Capture the cell that displays the provided text and extract its (X, Y) central coordinate. 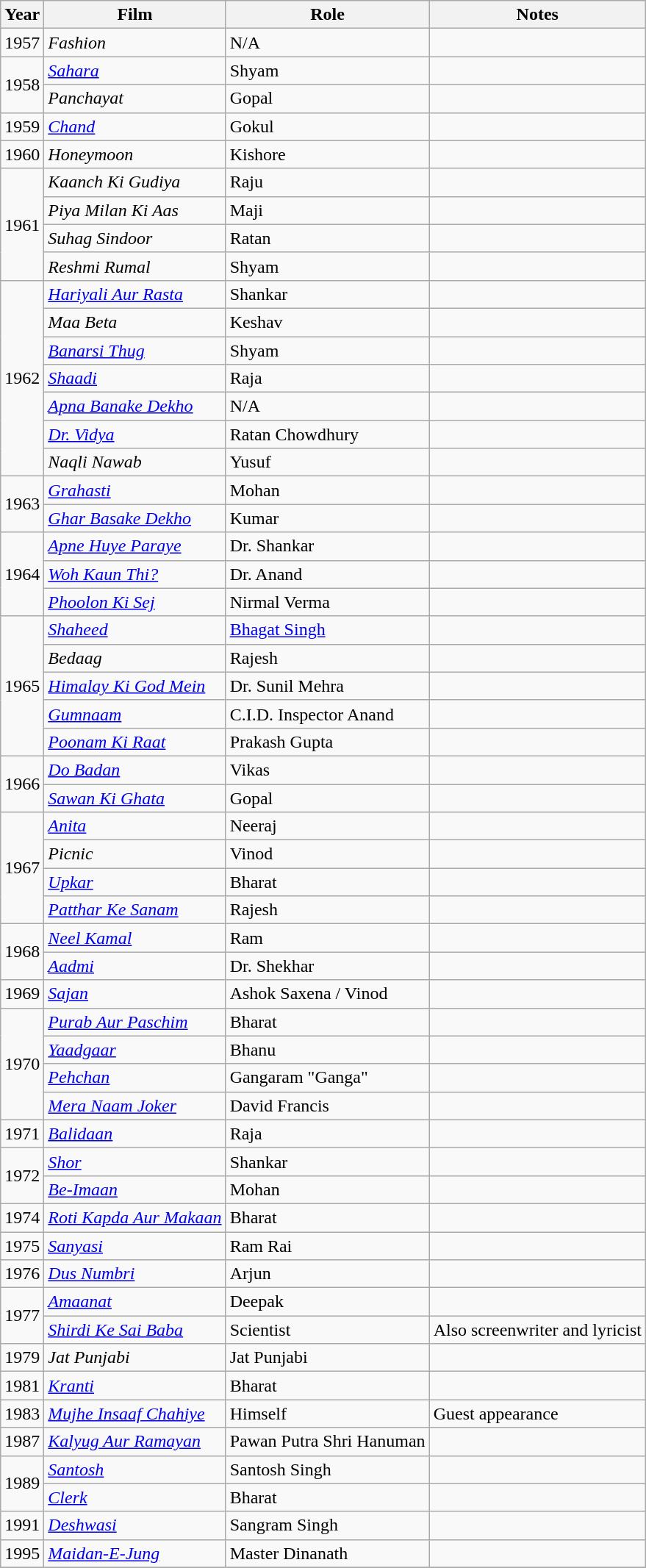
Purab Aur Paschim (135, 1022)
1969 (22, 994)
Nirmal Verma (328, 602)
Dr. Vidya (135, 434)
Grahasti (135, 490)
Dr. Anand (328, 574)
Neeraj (328, 826)
Yaadgaar (135, 1050)
Balidaan (135, 1134)
Anita (135, 826)
Guest appearance (537, 1414)
1977 (22, 1316)
Piya Milan Ki Aas (135, 210)
Picnic (135, 854)
Gokul (328, 126)
Roti Kapda Aur Makaan (135, 1217)
Dr. Sunil Mehra (328, 686)
1987 (22, 1442)
Reshmi Rumal (135, 266)
1989 (22, 1483)
Ashok Saxena / Vinod (328, 994)
Apna Banake Dekho (135, 407)
Maidan-E-Jung (135, 1553)
Clerk (135, 1497)
Fashion (135, 43)
1964 (22, 574)
Keshav (328, 322)
1960 (22, 154)
1966 (22, 784)
1972 (22, 1175)
Ram Rai (328, 1246)
1979 (22, 1358)
1968 (22, 952)
Dr. Shankar (328, 546)
Bedaag (135, 658)
Year (22, 15)
1961 (22, 224)
1976 (22, 1274)
Dus Numbri (135, 1274)
1975 (22, 1246)
1962 (22, 378)
1983 (22, 1414)
Santosh (135, 1469)
Bhanu (328, 1050)
Film (135, 15)
Yusuf (328, 462)
Sawan Ki Ghata (135, 798)
Shor (135, 1161)
1958 (22, 85)
Master Dinanath (328, 1553)
1981 (22, 1386)
Sanyasi (135, 1246)
Banarsi Thug (135, 351)
Ghar Basake Dekho (135, 518)
Kumar (328, 518)
Ratan Chowdhury (328, 434)
Hariyali Aur Rasta (135, 294)
Vinod (328, 854)
Deepak (328, 1302)
Bhagat Singh (328, 630)
Pawan Putra Shri Hanuman (328, 1442)
1963 (22, 504)
Dr. Shekhar (328, 966)
Sahara (135, 71)
Ram (328, 938)
Be-Imaan (135, 1189)
1974 (22, 1217)
Kishore (328, 154)
Santosh Singh (328, 1469)
Panchayat (135, 99)
Honeymoon (135, 154)
Upkar (135, 882)
1991 (22, 1525)
Gumnaam (135, 714)
1957 (22, 43)
Chand (135, 126)
Prakash Gupta (328, 742)
1965 (22, 686)
Role (328, 15)
1995 (22, 1553)
Ratan (328, 238)
Sangram Singh (328, 1525)
Phoolon Ki Sej (135, 602)
Mera Naam Joker (135, 1106)
Aadmi (135, 966)
Woh Kaun Thi? (135, 574)
Gangaram "Ganga" (328, 1078)
Do Badan (135, 770)
Kaanch Ki Gudiya (135, 182)
Shirdi Ke Sai Baba (135, 1330)
Kranti (135, 1386)
Pehchan (135, 1078)
Patthar Ke Sanam (135, 910)
Notes (537, 15)
Mujhe Insaaf Chahiye (135, 1414)
1970 (22, 1064)
Also screenwriter and lyricist (537, 1330)
Shaadi (135, 379)
1971 (22, 1134)
Vikas (328, 770)
Shaheed (135, 630)
Arjun (328, 1274)
Suhag Sindoor (135, 238)
Maji (328, 210)
Himself (328, 1414)
Deshwasi (135, 1525)
Maa Beta (135, 322)
Himalay Ki God Mein (135, 686)
David Francis (328, 1106)
Raju (328, 182)
1967 (22, 868)
Kalyug Aur Ramayan (135, 1442)
Scientist (328, 1330)
Apne Huye Paraye (135, 546)
1959 (22, 126)
Amaanat (135, 1302)
Neel Kamal (135, 938)
Naqli Nawab (135, 462)
Poonam Ki Raat (135, 742)
C.I.D. Inspector Anand (328, 714)
Sajan (135, 994)
